Pinpoint the cell where the given text exists, returning its (X, Y) midpoint coordinate. 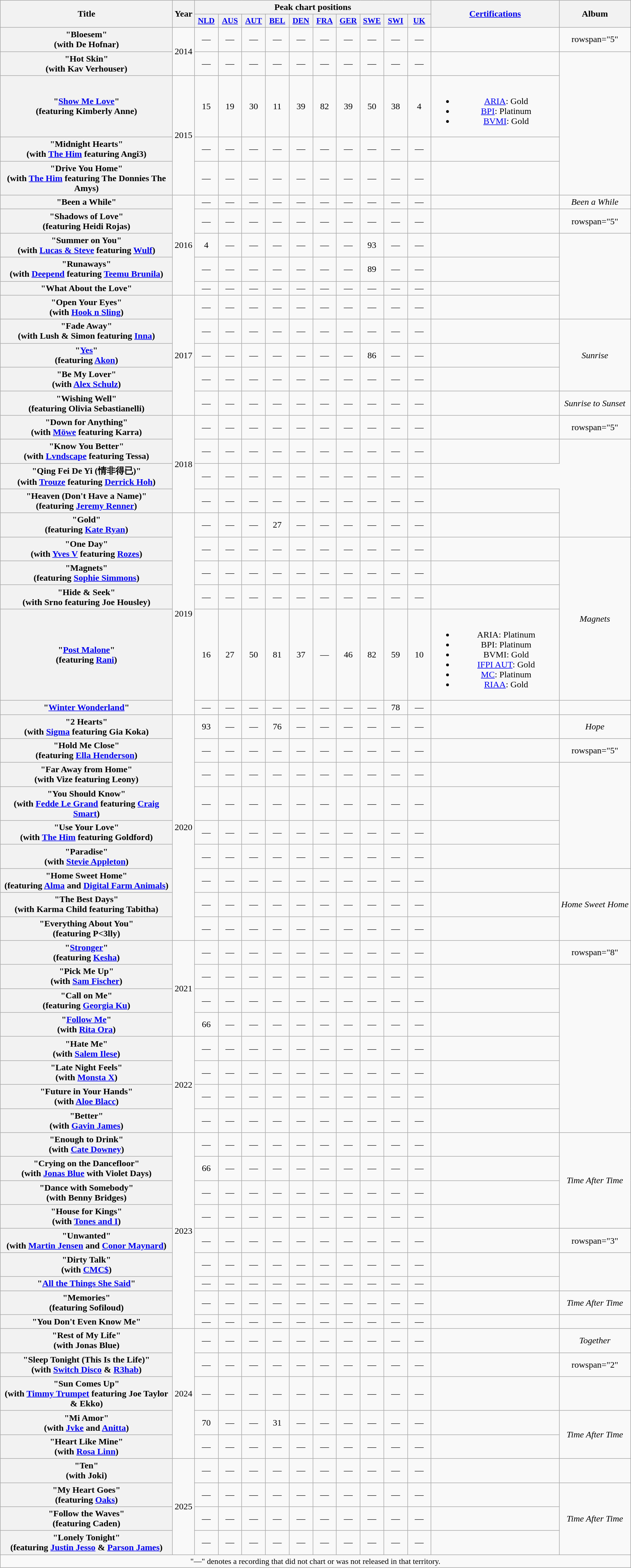
"Shadows of Love"(featuring Heidi Rojas) (86, 221)
rowspan="3" (595, 1240)
"Dance with Somebody"(with Benny Bridges) (86, 1192)
"You Don't Even Know Me" (86, 1322)
"What About the Love" (86, 288)
AUS (230, 21)
11 (277, 106)
"Follow the Waves"(featuring Caden) (86, 1519)
Sunrise (595, 355)
"Paradise" (with Stevie Appleton) (86, 857)
"Winter Wonderland" (86, 707)
"Heaven (Don't Have a Name)" (featuring Jeremy Renner) (86, 501)
81 (277, 655)
2019 (184, 614)
"Hot Skin"(with Kav Verhouser) (86, 63)
"Everything About You" (featuring P<3lly) (86, 928)
NLD (206, 21)
86 (372, 355)
"Call on Me"(featuring Georgia Ku) (86, 1001)
"Lonely Tonight"(featuring Justin Jesso & Parson James) (86, 1543)
2018 (184, 464)
"Pick Me Up"(with Sam Fischer) (86, 976)
"Been a While" (86, 202)
UK (419, 21)
19 (230, 106)
"Ten"(with Joki) (86, 1471)
"Know You Better" (with Lvndscape featuring Tessa) (86, 451)
30 (254, 106)
"My Heart Goes"(featuring Oaks) (86, 1494)
2025 (184, 1506)
"Yes"(featuring Akon) (86, 355)
"Future in Your Hands"(with Aloe Blacc) (86, 1096)
"Use Your Love" (with The Him featuring Goldford) (86, 832)
15 (206, 106)
Magnets (595, 618)
2024 (184, 1393)
2020 (184, 827)
BEL (277, 21)
Hope (595, 726)
"Memories"(featuring Sofiloud) (86, 1302)
"Magnets" (featuring Sophie Simmons) (86, 573)
DEN (301, 21)
"Hold Me Close" (featuring Ella Henderson) (86, 750)
"Be My Lover"(with Alex Schulz) (86, 379)
"Midnight Hearts"(with The Him featuring Angi3) (86, 149)
"Qing Fei De Yi (情非得已)" (with Trouze featuring Derrick Hoh) (86, 476)
ARIA: PlatinumBPI: PlatinumBVMI: GoldIFPI AUT: GoldMC: PlatinumRIAA: Gold (495, 655)
2015 (184, 135)
46 (348, 655)
10 (419, 655)
"Runaways"(with Deepend featuring Teemu Brunila) (86, 269)
78 (396, 707)
Certifications (495, 14)
AUT (254, 21)
2021 (184, 988)
59 (396, 655)
"All the Things She Said" (86, 1284)
"Better"(with Gavin James) (86, 1120)
Home Sweet Home (595, 905)
"Crying on the Dancefloor"(with Jonas Blue with Violet Days) (86, 1169)
76 (277, 726)
"2 Hearts" (with Sigma featuring Gia Koka) (86, 726)
"Fade Away"(with Lush & Simon featuring Inna) (86, 331)
"Drive You Home"(with The Him featuring The Donnies The Amys) (86, 178)
"Summer on You"(with Lucas & Steve featuring Wulf) (86, 245)
"Follow Me"(with Rita Ora) (86, 1024)
"—" denotes a recording that did not chart or was not released in that territory. (315, 1561)
Album (595, 14)
"Sleep Tonight (This Is the Life)"(with Switch Disco & R3hab) (86, 1364)
GER (348, 21)
"Rest of My Life"(with Jonas Blue) (86, 1341)
31 (277, 1423)
"Dirty Talk"(with CMC$) (86, 1265)
"Hate Me"(with Salem Ilese) (86, 1049)
89 (372, 269)
"You Should Know" (with Fedde Le Grand featuring Craig Smart) (86, 804)
16 (206, 655)
Peak chart positions (313, 7)
"Wishing Well"(featuring Olivia Sebastianelli) (86, 403)
"Post Malone"(featuring Rani) (86, 655)
Been a While (595, 202)
Title (86, 14)
37 (301, 655)
"Stronger" (featuring Kesha) (86, 953)
2023 (184, 1231)
2014 (184, 51)
"Late Night Feels"(with Monsta X) (86, 1072)
Year (184, 14)
FRA (325, 21)
2017 (184, 355)
"Hide & Seek" (with Srno featuring Joe Housley) (86, 597)
"Unwanted"(with Martin Jensen and Conor Maynard) (86, 1240)
rowspan="2" (595, 1364)
"Open Your Eyes"(with Hook n Sling) (86, 307)
"One Day" (with Yves V featuring Rozes) (86, 549)
"Enough to Drink"(with Cate Downey) (86, 1144)
"Show Me Love"(featuring Kimberly Anne) (86, 106)
"Mi Amor"(with Jvke and Anitta) (86, 1423)
"Sun Comes Up"(with Timmy Trumpet featuring Joe Taylor & Ekko) (86, 1393)
"Heart Like Mine"(with Rosa Linn) (86, 1446)
rowspan="8" (595, 953)
"Far Away from Home" (with Vize featuring Leony) (86, 775)
2016 (184, 245)
SWE (372, 21)
ARIA: GoldBPI: PlatinumBVMI: Gold (495, 106)
"Down for Anything" (with Möwe featuring Karra) (86, 427)
70 (206, 1423)
"The Best Days" (with Karma Child featuring Tabitha) (86, 905)
"House for Kings"(with Tones and I) (86, 1217)
"Home Sweet Home" (featuring Alma and Digital Farm Animals) (86, 880)
Together (595, 1341)
SWI (396, 21)
2022 (184, 1084)
"Gold" (featuring Kate Ryan) (86, 525)
"Bloesem"(with De Hofnar) (86, 39)
Sunrise to Sunset (595, 403)
38 (396, 106)
